Provide the [X, Y] coordinate of the cell's center where the given text is located.  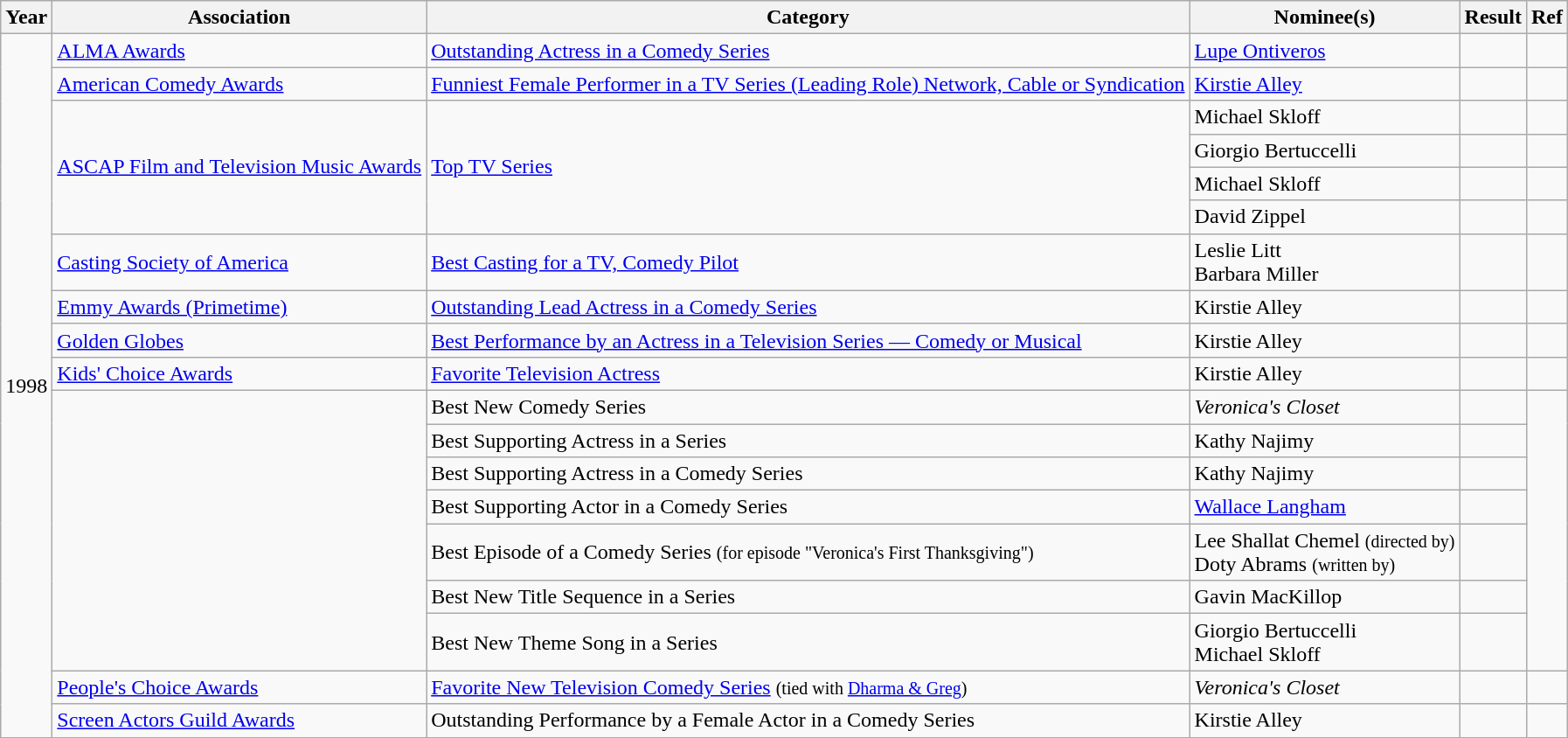
Emmy Awards (Primetime) [239, 307]
Best New Title Sequence in a Series [808, 597]
People's Choice Awards [239, 687]
Screen Actors Guild Awards [239, 721]
Lee Shallat Chemel (directed by)Doty Abrams (written by) [1325, 553]
ALMA Awards [239, 51]
Best Supporting Actress in a Series [808, 440]
Nominee(s) [1325, 17]
Outstanding Actress in a Comedy Series [808, 51]
Lupe Ontiveros [1325, 51]
Leslie LittBarbara Miller [1325, 262]
Casting Society of America [239, 262]
Best Casting for a TV, Comedy Pilot [808, 262]
Best Performance by an Actress in a Television Series — Comedy or Musical [808, 340]
Wallace Langham [1325, 507]
Ref [1547, 17]
Golden Globes [239, 340]
Category [808, 17]
Best New Comedy Series [808, 407]
Kids' Choice Awards [239, 373]
Year [26, 17]
Gavin MacKillop [1325, 597]
Result [1493, 17]
Funniest Female Performer in a TV Series (Leading Role) Network, Cable or Syndication [808, 84]
Best Supporting Actor in a Comedy Series [808, 507]
Best New Theme Song in a Series [808, 642]
Association [239, 17]
Best Episode of a Comedy Series (for episode "Veronica's First Thanksgiving") [808, 553]
Best Supporting Actress in a Comedy Series [808, 474]
Favorite Television Actress [808, 373]
Giorgio Bertuccelli [1325, 150]
Top TV Series [808, 167]
American Comedy Awards [239, 84]
Outstanding Lead Actress in a Comedy Series [808, 307]
David Zippel [1325, 217]
Outstanding Performance by a Female Actor in a Comedy Series [808, 721]
Giorgio BertuccelliMichael Skloff [1325, 642]
ASCAP Film and Television Music Awards [239, 167]
Favorite New Television Comedy Series (tied with Dharma & Greg) [808, 687]
1998 [26, 386]
